Provide the (x, y) coordinate of the cell's center where the given text is located.  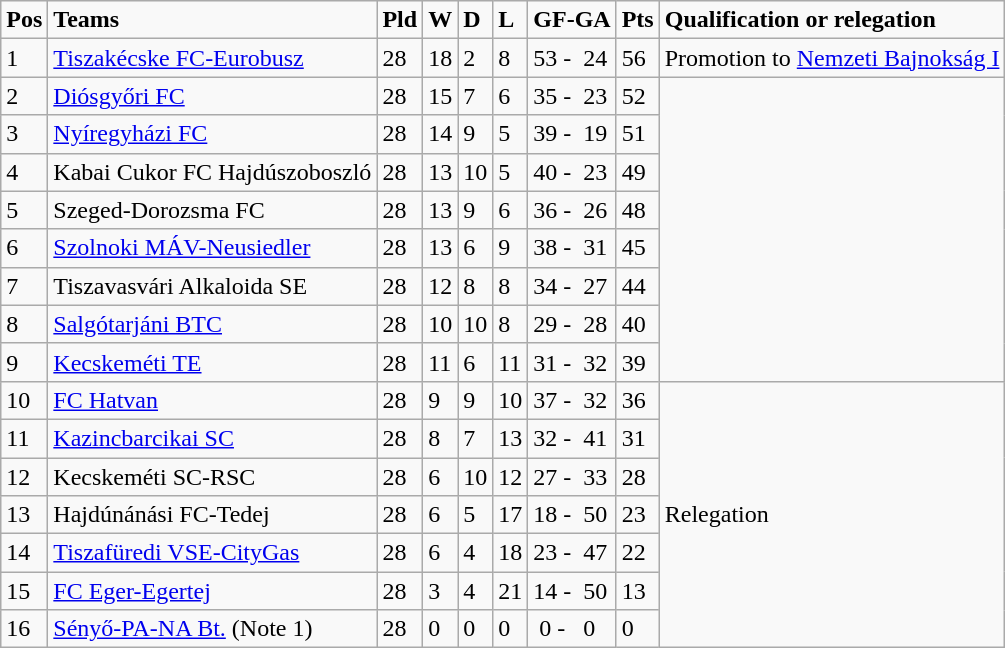
Nyíregyházi FC (212, 134)
Kabai Cukor FC Hajdúszoboszló (212, 172)
Pts (638, 20)
Salgótarjáni BTC (212, 324)
Tiszakécske FC-Eurobusz (212, 58)
27 - 33 (572, 477)
31 - 32 (572, 362)
Teams (212, 20)
Kecskeméti TE (212, 362)
Kazincbarcikai SC (212, 438)
40 (638, 324)
39 - 19 (572, 134)
40 - 23 (572, 172)
Szolnoki MÁV-Neusiedler (212, 248)
38 - 31 (572, 248)
1 (24, 58)
17 (510, 515)
14 - 50 (572, 591)
Kecskeméti SC-RSC (212, 477)
Hajdúnánási FC-Tedej (212, 515)
W (440, 20)
Relegation (832, 514)
23 - 47 (572, 553)
34 - 27 (572, 286)
Qualification or relegation (832, 20)
53 - 24 (572, 58)
35 - 23 (572, 96)
36 - 26 (572, 210)
18 - 50 (572, 515)
FC Hatvan (212, 400)
36 (638, 400)
FC Eger-Egertej (212, 591)
39 (638, 362)
Sényő-PA-NA Bt. (Note 1) (212, 629)
23 (638, 515)
56 (638, 58)
29 - 28 (572, 324)
Promotion to Nemzeti Bajnokság I (832, 58)
16 (24, 629)
Pos (24, 20)
Pld (400, 20)
D (476, 20)
L (510, 20)
51 (638, 134)
GF-GA (572, 20)
22 (638, 553)
Diósgyőri FC (212, 96)
45 (638, 248)
0 - 0 (572, 629)
37 - 32 (572, 400)
32 - 41 (572, 438)
Tiszafüredi VSE-CityGas (212, 553)
Tiszavasvári Alkaloida SE (212, 286)
48 (638, 210)
Szeged-Dorozsma FC (212, 210)
49 (638, 172)
31 (638, 438)
21 (510, 591)
44 (638, 286)
52 (638, 96)
